From the cell containing the given text, extract its center point as (x, y) coordinate. 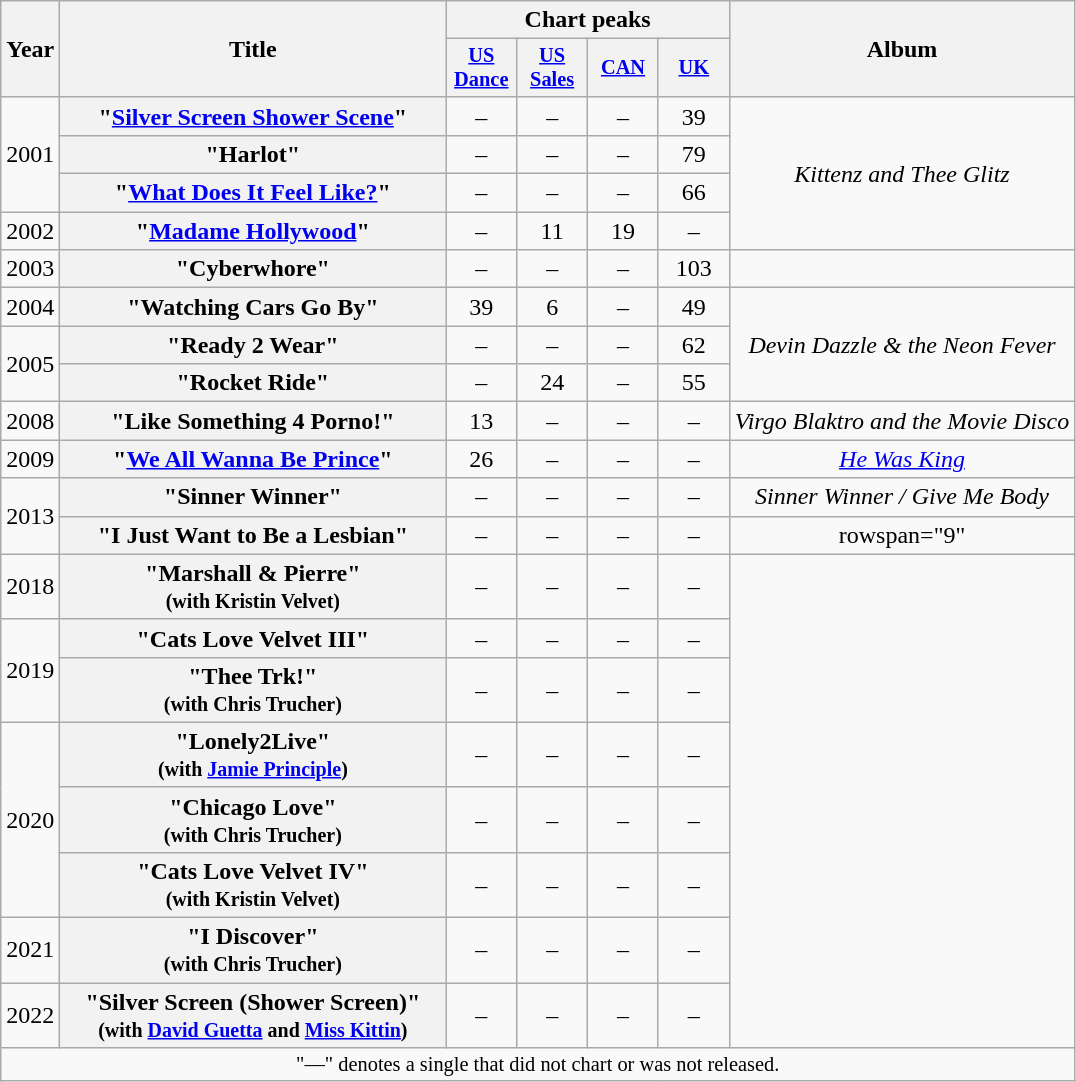
62 (694, 345)
2003 (30, 269)
"—" denotes a single that did not chart or was not released. (538, 1065)
2020 (30, 820)
19 (624, 231)
2005 (30, 364)
55 (694, 383)
"Cats Love Velvet III" (253, 638)
2019 (30, 670)
103 (694, 269)
"Silver Screen (Shower Screen)" (with David Guetta and Miss Kittin) (253, 1016)
He Was King (902, 459)
66 (694, 193)
2013 (30, 516)
Virgo Blaktro and the Movie Disco (902, 421)
"I Just Want to Be a Lesbian" (253, 535)
2022 (30, 1016)
Sinner Winner / Give Me Body (902, 497)
"Silver Screen Shower Scene" (253, 116)
"Harlot" (253, 154)
11 (552, 231)
2001 (30, 154)
79 (694, 154)
US Dance (482, 68)
2004 (30, 307)
"Ready 2 Wear" (253, 345)
"What Does It Feel Like?" (253, 193)
"Watching Cars Go By" (253, 307)
"Rocket Ride" (253, 383)
Title (253, 50)
UK (694, 68)
"Chicago Love" (with Chris Trucher) (253, 820)
"Thee Trk!" (with Chris Trucher) (253, 690)
"Sinner Winner" (253, 497)
"We All Wanna Be Prince" (253, 459)
"Like Something 4 Porno!" (253, 421)
24 (552, 383)
2009 (30, 459)
"Marshall & Pierre" (with Kristin Velvet) (253, 586)
"I Discover" (with Chris Trucher) (253, 950)
2002 (30, 231)
Devin Dazzle & the Neon Fever (902, 345)
Kittenz and Thee Glitz (902, 173)
rowspan="9" (902, 535)
2008 (30, 421)
US Sales (552, 68)
CAN (624, 68)
13 (482, 421)
6 (552, 307)
49 (694, 307)
"Cats Love Velvet IV" (with Kristin Velvet) (253, 884)
26 (482, 459)
"Cyberwhore" (253, 269)
"Lonely2Live" (with Jamie Principle) (253, 754)
"Madame Hollywood" (253, 231)
2021 (30, 950)
Chart peaks (588, 20)
Album (902, 50)
Year (30, 50)
2018 (30, 586)
